Return (X, Y) of the center of cell containing provided text 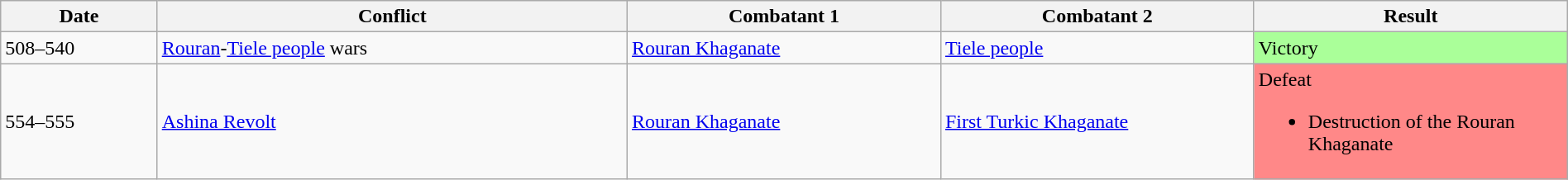
Result (1411, 17)
Tiele people (1097, 48)
Combatant 2 (1097, 17)
First Turkic Khaganate (1097, 121)
Date (79, 17)
Combatant 1 (784, 17)
Rouran-Tiele people wars (392, 48)
DefeatDestruction of the Rouran Khaganate (1411, 121)
Conflict (392, 17)
508–540 (79, 48)
Ashina Revolt (392, 121)
Victory (1411, 48)
554–555 (79, 121)
